Pinpoint the cell where the given text exists, returning its [X, Y] midpoint coordinate. 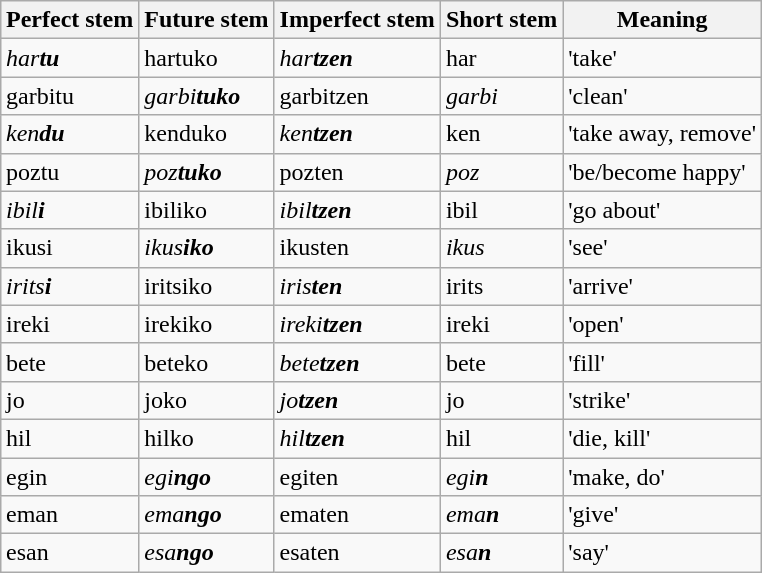
hartu [69, 58]
'go about' [662, 210]
ibil [501, 210]
Future stem [206, 20]
pozten [357, 172]
'be/become happy' [662, 172]
har [501, 58]
'see' [662, 248]
esango [206, 553]
ikus [501, 248]
'clean' [662, 96]
kenduko [206, 134]
iristen [357, 286]
joko [206, 400]
jotzen [357, 400]
Imperfect stem [357, 20]
'take away, remove' [662, 134]
beteko [206, 362]
hiltzen [357, 438]
poztu [69, 172]
'take' [662, 58]
ikusiko [206, 248]
'die, kill' [662, 438]
garbitu [69, 96]
ikusten [357, 248]
garbi [501, 96]
ibili [69, 210]
'arrive' [662, 286]
hartzen [357, 58]
egiten [357, 477]
Short stem [501, 20]
poztuko [206, 172]
ken [501, 134]
hilko [206, 438]
'fill' [662, 362]
irits [501, 286]
'strike' [662, 400]
esaten [357, 553]
garbitzen [357, 96]
betetzen [357, 362]
ibiliko [206, 210]
Meaning [662, 20]
kentzen [357, 134]
ematen [357, 515]
ikusi [69, 248]
Perfect stem [69, 20]
emango [206, 515]
ibiltzen [357, 210]
poz [501, 172]
iritsi [69, 286]
egingo [206, 477]
'open' [662, 324]
'say' [662, 553]
irekitzen [357, 324]
garbituko [206, 96]
kendu [69, 134]
'give' [662, 515]
iritsiko [206, 286]
irekiko [206, 324]
hartuko [206, 58]
'make, do' [662, 477]
